Return the (X, Y) coordinate for the center point of the cell that contains the specified text.  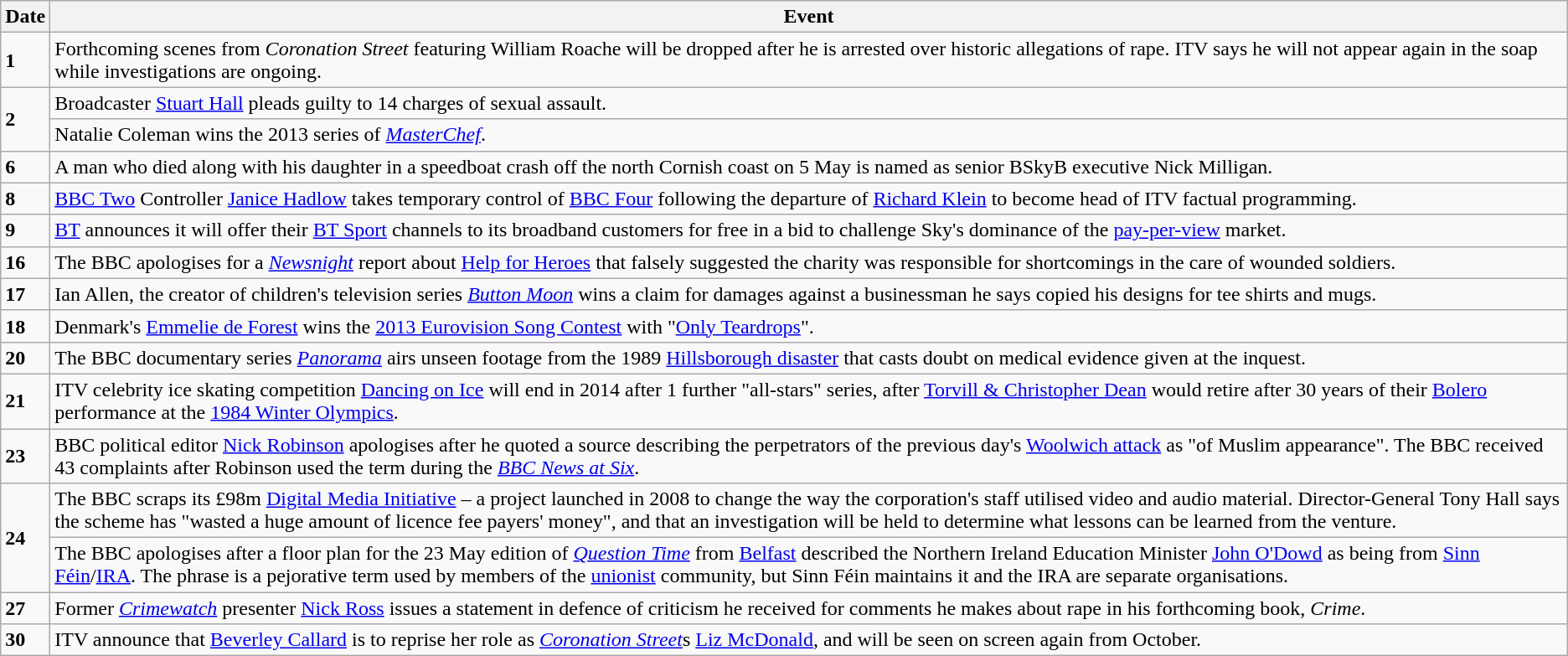
20 (25, 358)
Denmark's Emmelie de Forest wins the 2013 Eurovision Song Contest with "Only Teardrops". (809, 326)
23 (25, 456)
21 (25, 400)
1 (25, 60)
9 (25, 230)
30 (25, 640)
Broadcaster Stuart Hall pleads guilty to 14 charges of sexual assault. (809, 103)
27 (25, 608)
24 (25, 538)
6 (25, 167)
Natalie Coleman wins the 2013 series of MasterChef. (809, 135)
17 (25, 294)
Date (25, 17)
2 (25, 119)
Event (809, 17)
ITV announce that Beverley Callard is to reprise her role as Coronation Streets Liz McDonald, and will be seen on screen again from October. (809, 640)
18 (25, 326)
A man who died along with his daughter in a speedboat crash off the north Cornish coast on 5 May is named as senior BSkyB executive Nick Milligan. (809, 167)
8 (25, 199)
16 (25, 262)
